Pinpoint the cell where the given text exists, returning its [X, Y] midpoint coordinate. 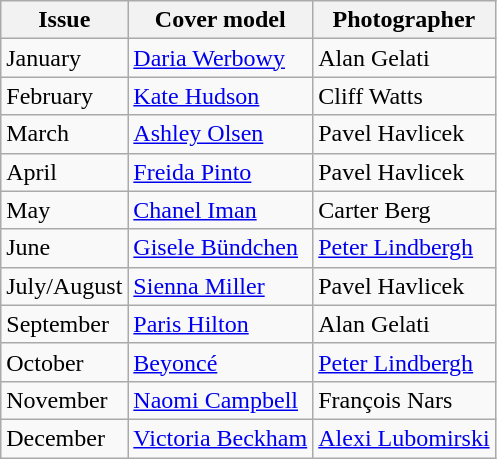
March [64, 134]
Carter Berg [404, 210]
May [64, 210]
January [64, 58]
Ashley Olsen [220, 134]
December [64, 438]
Freida Pinto [220, 172]
Cliff Watts [404, 96]
François Nars [404, 400]
Photographer [404, 20]
Daria Werbowy [220, 58]
October [64, 362]
Naomi Campbell [220, 400]
June [64, 248]
Issue [64, 20]
Cover model [220, 20]
July/August [64, 286]
Sienna Miller [220, 286]
Chanel Iman [220, 210]
Kate Hudson [220, 96]
Gisele Bündchen [220, 248]
November [64, 400]
Beyoncé [220, 362]
Victoria Beckham [220, 438]
Paris Hilton [220, 324]
September [64, 324]
Alexi Lubomirski [404, 438]
February [64, 96]
April [64, 172]
